Extract the (x, y) coordinate from the center of the cell holding the provided text.  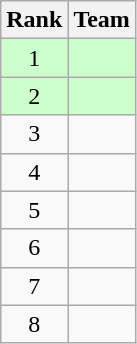
4 (34, 172)
Rank (34, 20)
3 (34, 134)
Team (102, 20)
1 (34, 58)
5 (34, 210)
7 (34, 286)
6 (34, 248)
8 (34, 324)
2 (34, 96)
